Locate the cell with the specified text and output its (x, y) center coordinate. 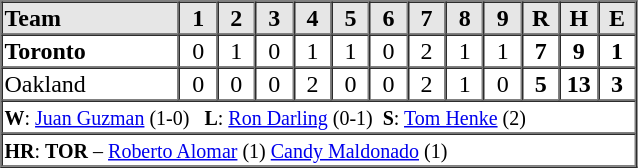
8 (465, 18)
13 (579, 84)
E (617, 18)
H (579, 18)
6 (388, 18)
Toronto (91, 50)
HR: TOR – Roberto Alomar (1) Candy Maldonado (1) (319, 150)
Team (91, 18)
R (541, 18)
Oakland (91, 84)
W: Juan Guzman (1-0) L: Ron Darling (0-1) S: Tom Henke (2) (319, 116)
4 (312, 18)
